Detect which cell encompasses the target text, then output its (X, Y) center coordinate. 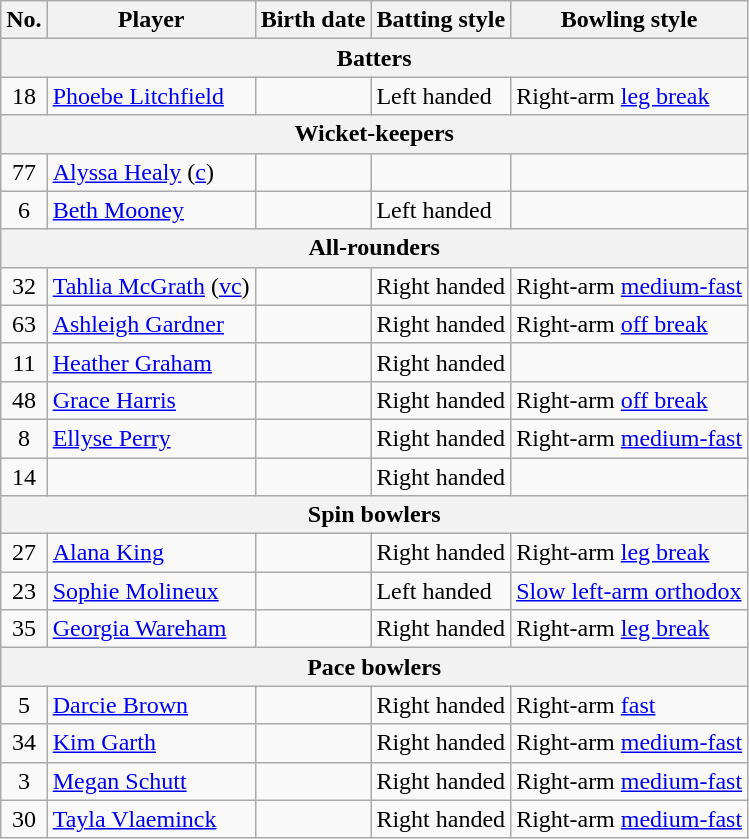
77 (24, 172)
27 (24, 553)
Wicket-keepers (374, 134)
Pace bowlers (374, 667)
Player (151, 20)
Slow left-arm orthodox (630, 591)
23 (24, 591)
Beth Mooney (151, 210)
14 (24, 477)
Tahlia McGrath (vc) (151, 286)
Phoebe Litchfield (151, 96)
Ashleigh Gardner (151, 324)
Darcie Brown (151, 705)
34 (24, 743)
63 (24, 324)
32 (24, 286)
Birth date (313, 20)
Heather Graham (151, 362)
Georgia Wareham (151, 629)
6 (24, 210)
All-rounders (374, 248)
Grace Harris (151, 400)
11 (24, 362)
30 (24, 819)
Alana King (151, 553)
18 (24, 96)
Batters (374, 58)
48 (24, 400)
Ellyse Perry (151, 438)
Spin bowlers (374, 515)
No. (24, 20)
35 (24, 629)
5 (24, 705)
Tayla Vlaeminck (151, 819)
8 (24, 438)
Alyssa Healy (c) (151, 172)
Kim Garth (151, 743)
Batting style (441, 20)
Right-arm fast (630, 705)
Megan Schutt (151, 781)
Sophie Molineux (151, 591)
Bowling style (630, 20)
3 (24, 781)
